Determine the [x, y] coordinate at the center of the cell enclosing the given text.  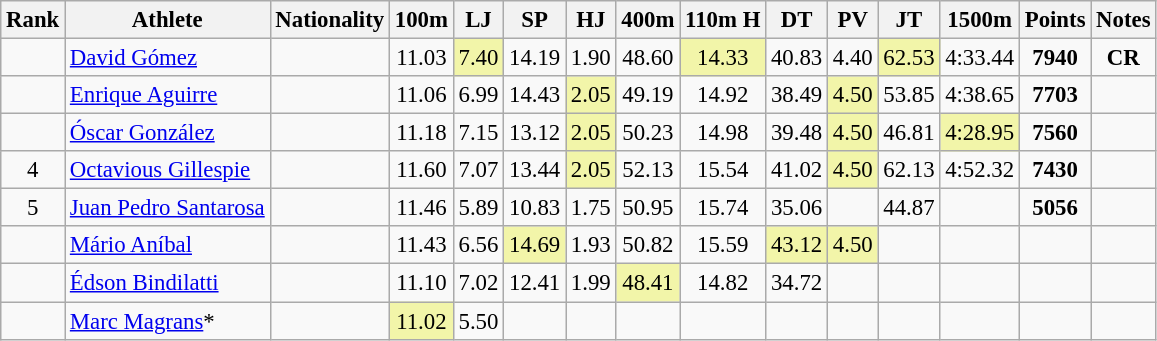
14.82 [723, 283]
46.81 [909, 133]
11.43 [421, 245]
6.99 [478, 95]
4:33.44 [980, 58]
48.60 [648, 58]
15.59 [723, 245]
11.06 [421, 95]
400m [648, 20]
53.85 [909, 95]
Nationality [330, 20]
Notes [1124, 20]
38.49 [797, 95]
34.72 [797, 283]
11.02 [421, 321]
Juan Pedro Santarosa [168, 208]
1.90 [591, 58]
48.41 [648, 283]
49.19 [648, 95]
15.54 [723, 170]
SP [535, 20]
10.83 [535, 208]
LJ [478, 20]
39.48 [797, 133]
4 [33, 170]
13.44 [535, 170]
11.03 [421, 58]
1500m [980, 20]
Mário Aníbal [168, 245]
100m [421, 20]
11.60 [421, 170]
12.41 [535, 283]
14.69 [535, 245]
Marc Magrans* [168, 321]
11.18 [421, 133]
7.07 [478, 170]
Édson Bindilatti [168, 283]
JT [909, 20]
HJ [591, 20]
62.53 [909, 58]
7.40 [478, 58]
5.89 [478, 208]
4.40 [853, 58]
41.02 [797, 170]
15.74 [723, 208]
5.50 [478, 321]
1.99 [591, 283]
7.02 [478, 283]
14.98 [723, 133]
14.19 [535, 58]
14.92 [723, 95]
4:38.65 [980, 95]
DT [797, 20]
43.12 [797, 245]
50.23 [648, 133]
Octavious Gillespie [168, 170]
40.83 [797, 58]
7560 [1054, 133]
Athlete [168, 20]
Points [1054, 20]
4:28.95 [980, 133]
Enrique Aguirre [168, 95]
7.15 [478, 133]
14.33 [723, 58]
62.13 [909, 170]
1.93 [591, 245]
7940 [1054, 58]
David Gómez [168, 58]
50.82 [648, 245]
110m H [723, 20]
Óscar González [168, 133]
PV [853, 20]
44.87 [909, 208]
11.46 [421, 208]
6.56 [478, 245]
13.12 [535, 133]
50.95 [648, 208]
52.13 [648, 170]
14.43 [535, 95]
7703 [1054, 95]
5 [33, 208]
35.06 [797, 208]
11.10 [421, 283]
CR [1124, 58]
7430 [1054, 170]
Rank [33, 20]
1.75 [591, 208]
4:52.32 [980, 170]
5056 [1054, 208]
